For the text-containing cell, return its midpoint in [x, y] coordinate format. 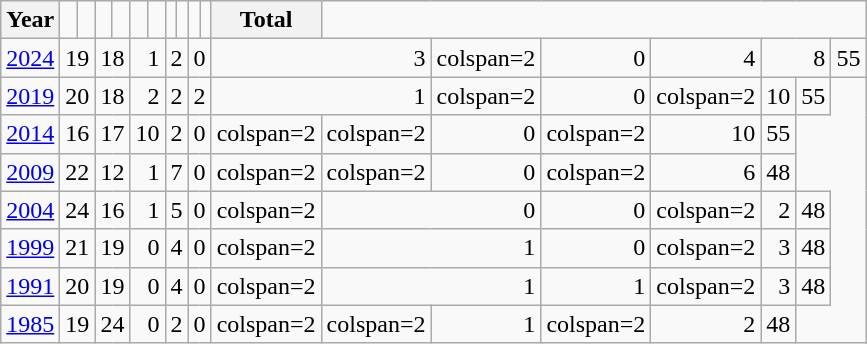
1999 [30, 248]
6 [706, 172]
8 [796, 58]
Total [266, 20]
1991 [30, 286]
12 [112, 172]
1985 [30, 324]
2004 [30, 210]
2014 [30, 134]
22 [78, 172]
2024 [30, 58]
Year [30, 20]
2019 [30, 96]
21 [78, 248]
7 [176, 172]
5 [176, 210]
2009 [30, 172]
17 [112, 134]
